Locate the cell with the specified text and output its [x, y] center coordinate. 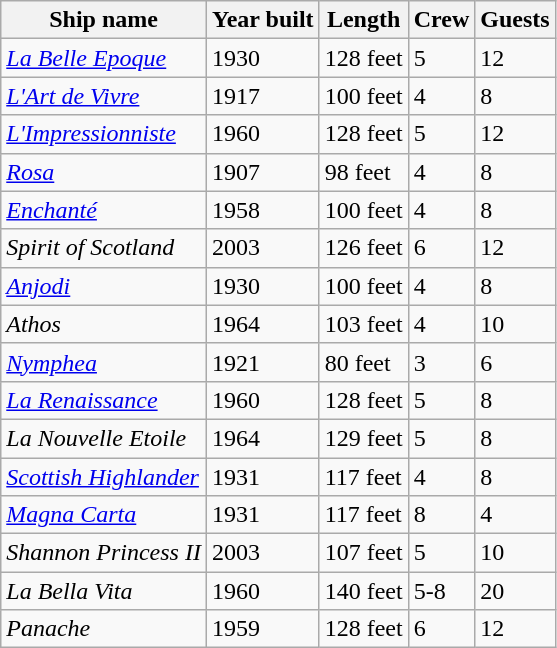
Anjodi [104, 286]
Crew [442, 20]
Ship name [104, 20]
L'Art de Vivre [104, 96]
La Belle Epoque [104, 58]
20 [515, 591]
129 feet [364, 438]
1917 [262, 96]
La Renaissance [104, 400]
Enchanté [104, 210]
140 feet [364, 591]
Spirit of Scotland [104, 248]
1907 [262, 172]
1959 [262, 629]
L'Impressionniste [104, 134]
La Nouvelle Etoile [104, 438]
5-8 [442, 591]
La Bella Vita [104, 591]
Scottish Highlander [104, 477]
Athos [104, 324]
Rosa [104, 172]
1958 [262, 210]
Magna Carta [104, 515]
98 feet [364, 172]
Year built [262, 20]
Panache [104, 629]
103 feet [364, 324]
Guests [515, 20]
126 feet [364, 248]
Shannon Princess II [104, 553]
80 feet [364, 362]
Nymphea [104, 362]
3 [442, 362]
Length [364, 20]
1921 [262, 362]
107 feet [364, 553]
